Return the (X, Y) coordinate for the center point of the cell that contains the specified text.  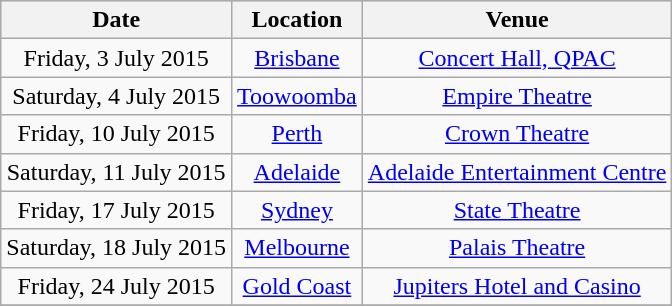
Friday, 24 July 2015 (116, 286)
Perth (298, 134)
Adelaide (298, 172)
Friday, 17 July 2015 (116, 210)
Saturday, 11 July 2015 (116, 172)
Palais Theatre (517, 248)
Brisbane (298, 58)
Jupiters Hotel and Casino (517, 286)
Gold Coast (298, 286)
Concert Hall, QPAC (517, 58)
Location (298, 20)
Sydney (298, 210)
Venue (517, 20)
Saturday, 18 July 2015 (116, 248)
State Theatre (517, 210)
Adelaide Entertainment Centre (517, 172)
Friday, 3 July 2015 (116, 58)
Date (116, 20)
Crown Theatre (517, 134)
Friday, 10 July 2015 (116, 134)
Toowoomba (298, 96)
Melbourne (298, 248)
Empire Theatre (517, 96)
Saturday, 4 July 2015 (116, 96)
